Locate the cell with the specified text and output its (x, y) center coordinate. 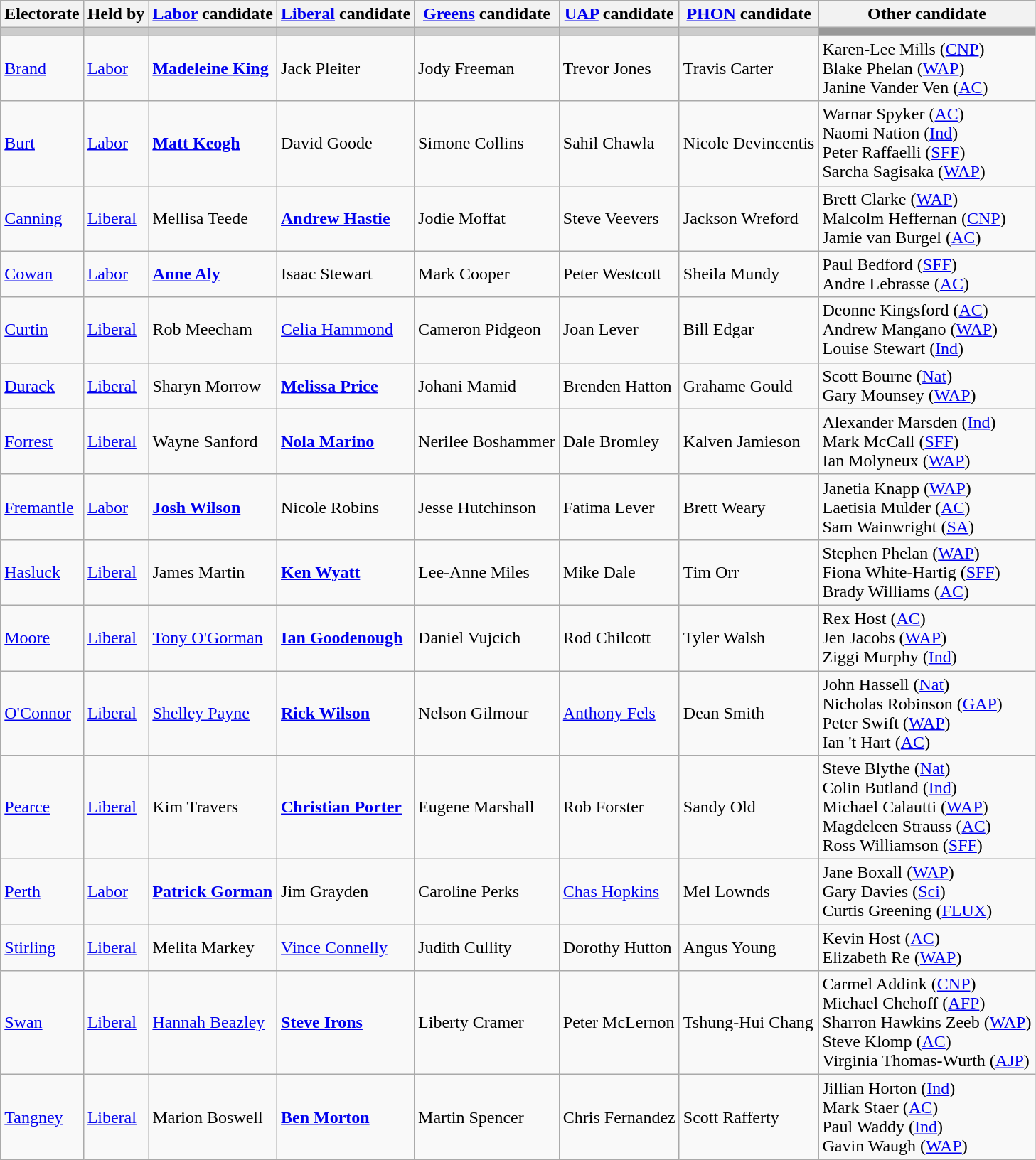
Sandy Old (749, 807)
Deonne Kingsford (AC)Andrew Mangano (WAP)Louise Stewart (Ind) (927, 330)
Curtin (42, 330)
Paul Bedford (SFF)Andre Lebrasse (AC) (927, 274)
Rick Wilson (346, 714)
Warnar Spyker (AC) Naomi Nation (Ind)Peter Raffaelli (SFF)Sarcha Sagisaka (WAP) (927, 144)
Greens candidate (487, 14)
Dale Bromley (619, 441)
Jodie Moffat (487, 218)
PHON candidate (749, 14)
Lee-Anne Miles (487, 572)
Peter McLernon (619, 1023)
Forrest (42, 441)
Melissa Price (346, 385)
Marion Boswell (213, 1117)
Matt Keogh (213, 144)
Fremantle (42, 507)
Wayne Sanford (213, 441)
O'Connor (42, 714)
Chas Hopkins (619, 892)
Rob Forster (619, 807)
John Hassell (Nat)Nicholas Robinson (GAP)Peter Swift (WAP)Ian 't Hart (AC) (927, 714)
Andrew Hastie (346, 218)
Sahil Chawla (619, 144)
Canning (42, 218)
Rob Meecham (213, 330)
Vince Connelly (346, 948)
Dorothy Hutton (619, 948)
Nola Marino (346, 441)
Nerilee Boshammer (487, 441)
Nicole Robins (346, 507)
Mel Lownds (749, 892)
Tim Orr (749, 572)
Dean Smith (749, 714)
Rod Chilcott (619, 638)
Janetia Knapp (WAP)Laetisia Mulder (AC)Sam Wainwright (SA) (927, 507)
Steve Veevers (619, 218)
Simone Collins (487, 144)
Kim Travers (213, 807)
Liberty Cramer (487, 1023)
Cowan (42, 274)
Electorate (42, 14)
Ben Morton (346, 1117)
Eugene Marshall (487, 807)
Kevin Host (AC)Elizabeth Re (WAP) (927, 948)
Bill Edgar (749, 330)
Ken Wyatt (346, 572)
Moore (42, 638)
Nicole Devincentis (749, 144)
Brenden Hatton (619, 385)
Liberal candidate (346, 14)
Brett Weary (749, 507)
Alexander Marsden (Ind)Mark McCall (SFF)Ian Molyneux (WAP) (927, 441)
Jesse Hutchinson (487, 507)
Durack (42, 385)
Madeleine King (213, 68)
James Martin (213, 572)
Jim Grayden (346, 892)
Fatima Lever (619, 507)
Peter Westcott (619, 274)
Perth (42, 892)
Mellisa Teede (213, 218)
Other candidate (927, 14)
Steve Irons (346, 1023)
Pearce (42, 807)
Tony O'Gorman (213, 638)
Chris Fernandez (619, 1117)
Cameron Pidgeon (487, 330)
Travis Carter (749, 68)
Tangney (42, 1117)
Brett Clarke (WAP)Malcolm Heffernan (CNP)Jamie van Burgel (AC) (927, 218)
Anthony Fels (619, 714)
Ian Goodenough (346, 638)
Jody Freeman (487, 68)
Johani Mamid (487, 385)
Scott Rafferty (749, 1117)
Steve Blythe (Nat)Colin Butland (Ind)Michael Calautti (WAP)Magdeleen Strauss (AC)Ross Williamson (SFF) (927, 807)
Hannah Beazley (213, 1023)
Grahame Gould (749, 385)
Swan (42, 1023)
Karen-Lee Mills (CNP)Blake Phelan (WAP)Janine Vander Ven (AC) (927, 68)
Tyler Walsh (749, 638)
Sharyn Morrow (213, 385)
Tshung-Hui Chang (749, 1023)
Mark Cooper (487, 274)
Stephen Phelan (WAP)Fiona White-Hartig (SFF)Brady Williams (AC) (927, 572)
Caroline Perks (487, 892)
Labor candidate (213, 14)
Judith Cullity (487, 948)
Nelson Gilmour (487, 714)
Josh Wilson (213, 507)
Brand (42, 68)
Isaac Stewart (346, 274)
Held by (116, 14)
Jane Boxall (WAP)Gary Davies (Sci)Curtis Greening (FLUX) (927, 892)
Jillian Horton (Ind)Mark Staer (AC)Paul Waddy (Ind)Gavin Waugh (WAP) (927, 1117)
Scott Bourne (Nat)Gary Mounsey (WAP) (927, 385)
UAP candidate (619, 14)
Burt (42, 144)
Christian Porter (346, 807)
Rex Host (AC)Jen Jacobs (WAP)Ziggi Murphy (Ind) (927, 638)
Carmel Addink (CNP)Michael Chehoff (AFP)Sharron Hawkins Zeeb (WAP)Steve Klomp (AC)Virginia Thomas-Wurth (AJP) (927, 1023)
Shelley Payne (213, 714)
Sheila Mundy (749, 274)
David Goode (346, 144)
Trevor Jones (619, 68)
Patrick Gorman (213, 892)
Martin Spencer (487, 1117)
Joan Lever (619, 330)
Angus Young (749, 948)
Kalven Jamieson (749, 441)
Jack Pleiter (346, 68)
Jackson Wreford (749, 218)
Stirling (42, 948)
Celia Hammond (346, 330)
Hasluck (42, 572)
Mike Dale (619, 572)
Melita Markey (213, 948)
Anne Aly (213, 274)
Daniel Vujcich (487, 638)
